Scan for the cell matching the given text and deliver its [x, y] coordinate at center. 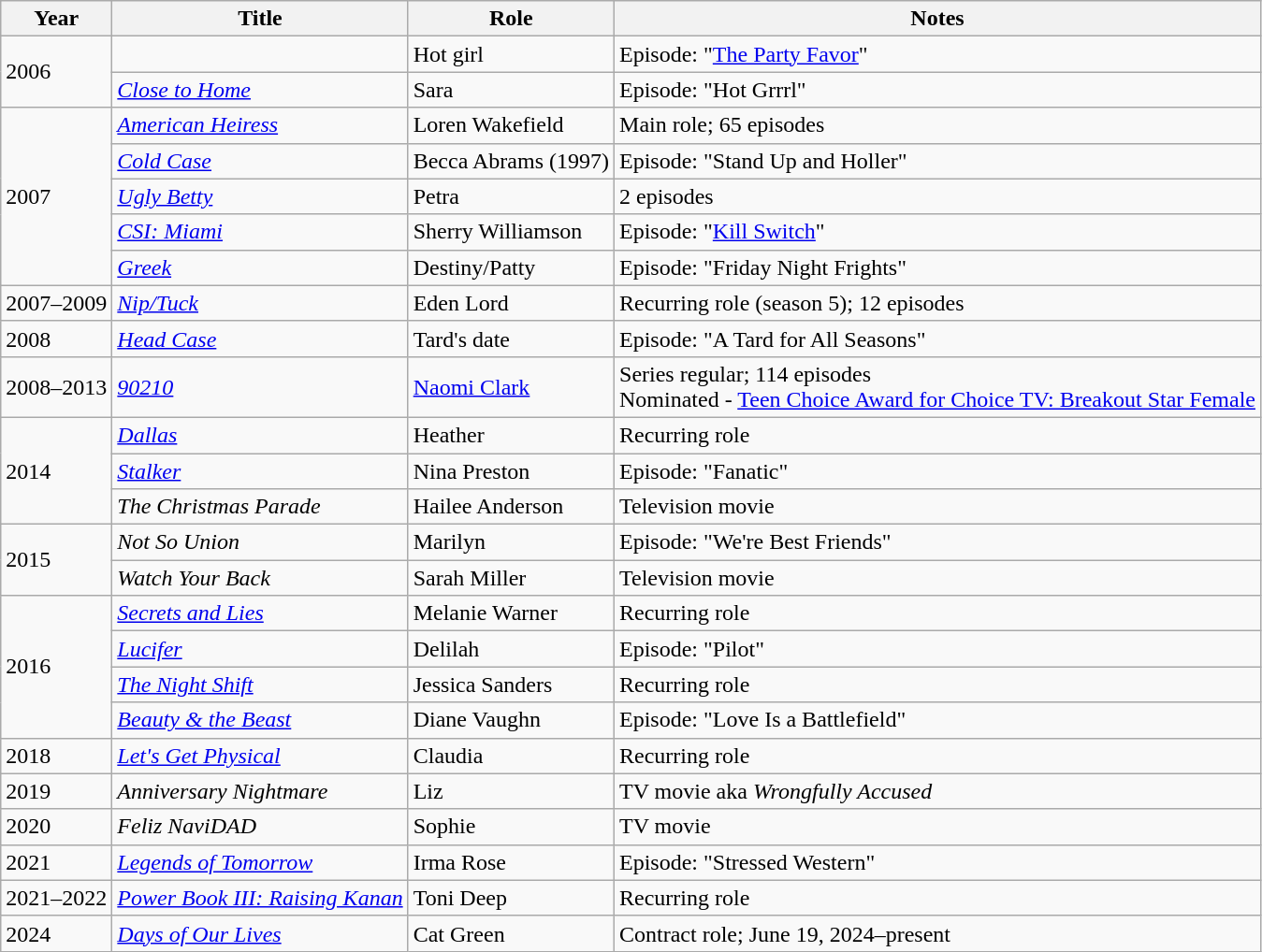
The Christmas Parade [260, 507]
Episode: "Stressed Western" [937, 862]
Marilyn [511, 542]
Hot girl [511, 54]
Toni Deep [511, 898]
Secrets and Lies [260, 613]
Sophie [511, 827]
90210 [260, 387]
Stalker [260, 470]
Jessica Sanders [511, 685]
Days of Our Lives [260, 933]
Sherry Williamson [511, 232]
Recurring role (season 5); 12 episodes [937, 303]
Hailee Anderson [511, 507]
2021 [56, 862]
2018 [56, 756]
Diane Vaughn [511, 720]
Main role; 65 episodes [937, 125]
Contract role; June 19, 2024–present [937, 933]
Beauty & the Beast [260, 720]
Episode: "Love Is a Battlefield" [937, 720]
TV movie [937, 827]
Head Case [260, 339]
Eden Lord [511, 303]
Let's Get Physical [260, 756]
Watch Your Back [260, 578]
Episode: "The Party Favor" [937, 54]
Series regular; 114 episodesNominated - Teen Choice Award for Choice TV: Breakout Star Female [937, 387]
Sara [511, 90]
Not So Union [260, 542]
Episode: "We're Best Friends" [937, 542]
2019 [56, 791]
Greek [260, 267]
2020 [56, 827]
Becca Abrams (1997) [511, 161]
American Heiress [260, 125]
Liz [511, 791]
Nip/Tuck [260, 303]
Loren Wakefield [511, 125]
2016 [56, 667]
Cold Case [260, 161]
Cat Green [511, 933]
Title [260, 19]
The Night Shift [260, 685]
Feliz NaviDAD [260, 827]
Naomi Clark [511, 387]
Episode: "Friday Night Frights" [937, 267]
Notes [937, 19]
2021–2022 [56, 898]
TV movie aka Wrongfully Accused [937, 791]
Ugly Betty [260, 196]
Melanie Warner [511, 613]
Power Book III: Raising Kanan [260, 898]
Close to Home [260, 90]
2 episodes [937, 196]
2007–2009 [56, 303]
Episode: "Fanatic" [937, 470]
Claudia [511, 756]
2006 [56, 72]
Delilah [511, 649]
Destiny/Patty [511, 267]
Episode: "Pilot" [937, 649]
2014 [56, 470]
Irma Rose [511, 862]
2007 [56, 196]
Year [56, 19]
Dallas [260, 435]
CSI: Miami [260, 232]
Anniversary Nightmare [260, 791]
Lucifer [260, 649]
Heather [511, 435]
Episode: "A Tard for All Seasons" [937, 339]
Legends of Tomorrow [260, 862]
Tard's date [511, 339]
Petra [511, 196]
Episode: "Hot Grrrl" [937, 90]
Sarah Miller [511, 578]
2024 [56, 933]
Role [511, 19]
Episode: "Kill Switch" [937, 232]
2008 [56, 339]
2015 [56, 560]
2008–2013 [56, 387]
Episode: "Stand Up and Holler" [937, 161]
Nina Preston [511, 470]
